Find where the given text appears and provide that cell's center as [x, y] coordinate. 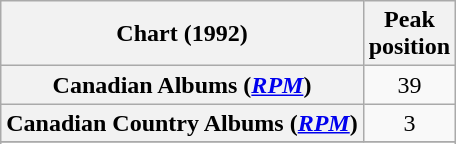
3 [409, 123]
Canadian Albums (RPM) [182, 85]
Canadian Country Albums (RPM) [182, 123]
39 [409, 85]
Chart (1992) [182, 34]
Peakposition [409, 34]
